Identify which cell holds the provided text, then report its [X, Y] central coordinate. 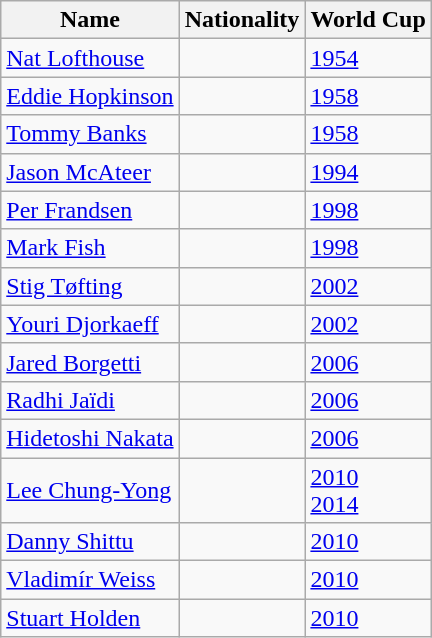
Nat Lofthouse [90, 58]
Lee Chung-Yong [90, 490]
Eddie Hopkinson [90, 96]
Jared Borgetti [90, 362]
Danny Shittu [90, 542]
Stig Tøfting [90, 286]
Stuart Holden [90, 618]
Mark Fish [90, 248]
Per Frandsen [90, 210]
Name [90, 20]
Tommy Banks [90, 134]
1994 [368, 172]
Youri Djorkaeff [90, 324]
20102014 [368, 490]
Jason McAteer [90, 172]
Radhi Jaïdi [90, 400]
1954 [368, 58]
Nationality [242, 20]
World Cup [368, 20]
Hidetoshi Nakata [90, 438]
Vladimír Weiss [90, 580]
